Return (x, y) of the center of cell containing provided text 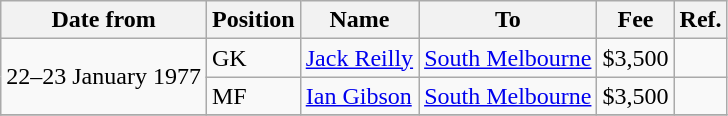
Fee (636, 20)
Position (253, 20)
Ref. (700, 20)
22–23 January 1977 (104, 77)
GK (253, 58)
MF (253, 96)
To (508, 20)
Date from (104, 20)
Name (359, 20)
Ian Gibson (359, 96)
Jack Reilly (359, 58)
